From the cell containing the given text, extract its center point as [x, y] coordinate. 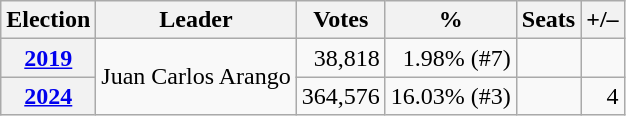
Election [48, 20]
+/– [602, 20]
Juan Carlos Arango [196, 77]
% [450, 20]
Votes [340, 20]
2019 [48, 58]
4 [602, 96]
2024 [48, 96]
Leader [196, 20]
364,576 [340, 96]
1.98% (#7) [450, 58]
Seats [548, 20]
38,818 [340, 58]
16.03% (#3) [450, 96]
